Provide the [x, y] coordinate of the cell's center where the given text is located.  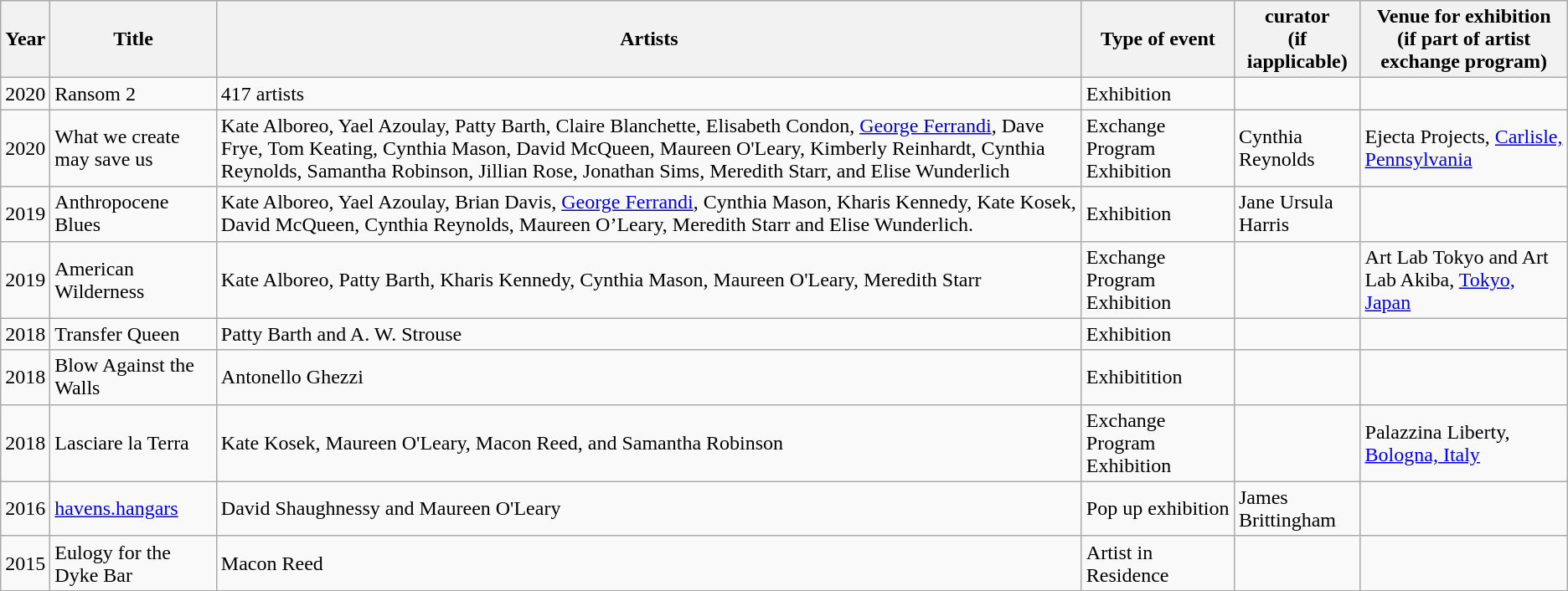
Patty Barth and A. W. Strouse [648, 334]
2015 [25, 563]
Lasciare la Terra [134, 443]
Palazzina Liberty, Bologna, Italy [1464, 443]
Eulogy for the Dyke Bar [134, 563]
Exhibitition [1158, 377]
Ransom 2 [134, 94]
2016 [25, 509]
417 artists [648, 94]
James Brittingham [1297, 509]
Anthropocene Blues [134, 214]
Blow Against the Walls [134, 377]
Macon Reed [648, 563]
Artists [648, 39]
David Shaughnessy and Maureen O'Leary [648, 509]
Cynthia Reynolds [1297, 148]
American Wilderness [134, 280]
Artist in Residence [1158, 563]
Antonello Ghezzi [648, 377]
Year [25, 39]
What we create may save us [134, 148]
Art Lab Tokyo and Art Lab Akiba, Tokyo, Japan [1464, 280]
Venue for exhibition(if part of artist exchange program) [1464, 39]
Ejecta Projects, Carlisle, Pennsylvania [1464, 148]
Title [134, 39]
Transfer Queen [134, 334]
Jane Ursula Harris [1297, 214]
havens.hangars [134, 509]
curator(if iapplicable) [1297, 39]
Type of event [1158, 39]
Pop up exhibition [1158, 509]
Kate Kosek, Maureen O'Leary, Macon Reed, and Samantha Robinson [648, 443]
Kate Alboreo, Patty Barth, Kharis Kennedy, Cynthia Mason, Maureen O'Leary, Meredith Starr [648, 280]
